Output the [x, y] coordinate of the center of the cell containing the given text.  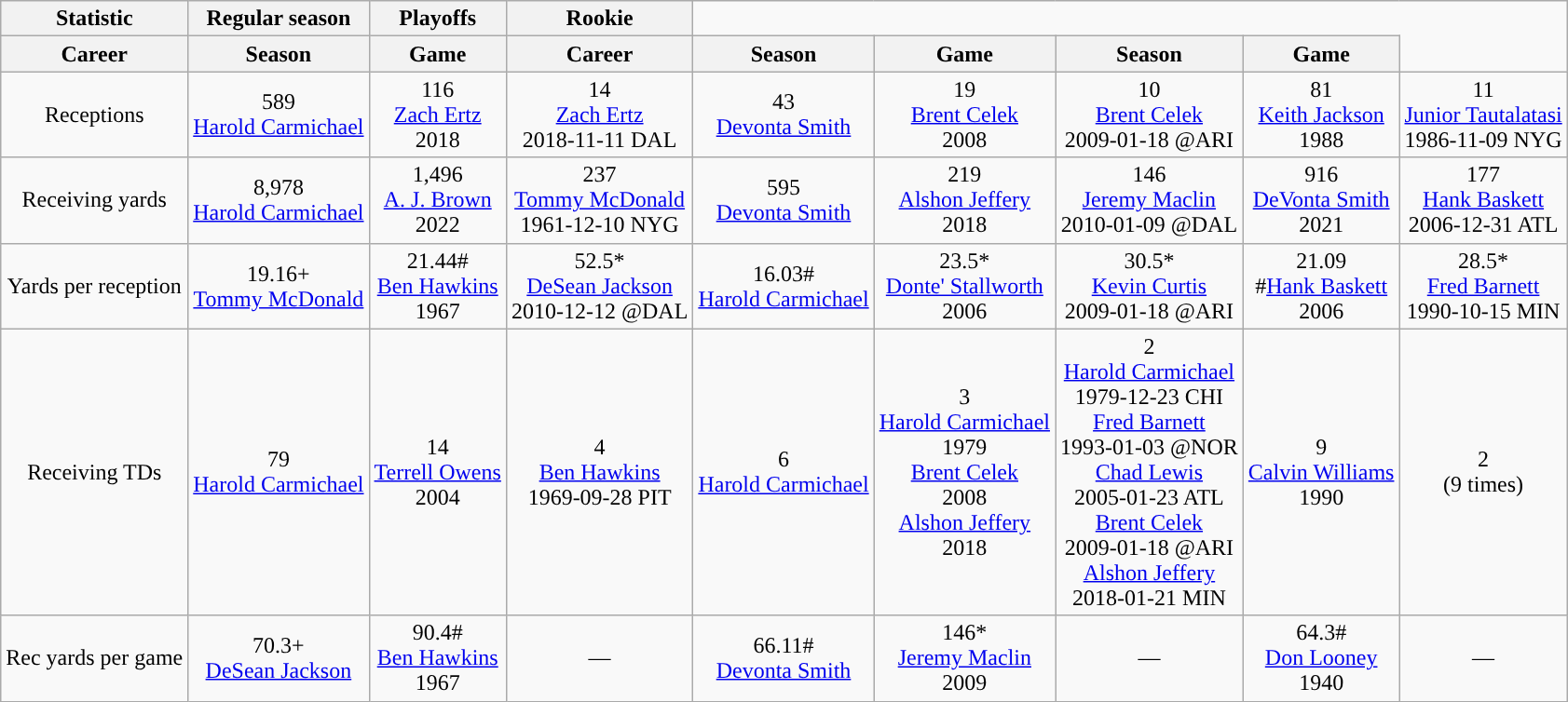
Receiving yards [95, 200]
Rookie [599, 19]
43Devonta Smith [784, 115]
21.44#Ben Hawkins1967 [438, 286]
90.4#Ben Hawkins1967 [438, 658]
28.5*Fred Barnett1990-10-15 MIN [1483, 286]
3Harold Carmichael1979Brent Celek2008Alshon Jeffery2018 [964, 472]
21.09#Hank Baskett2006 [1321, 286]
14Terrell Owens2004 [438, 472]
70.3+DeSean Jackson [279, 658]
916DeVonta Smith2021 [1321, 200]
Regular season [279, 19]
11Junior Tautalatasi1986-11-09 NYG [1483, 115]
52.5*DeSean Jackson2010-12-12 @DAL [599, 286]
Playoffs [438, 19]
9Calvin Williams1990 [1321, 472]
23.5*Donte' Stallworth2006 [964, 286]
19Brent Celek2008 [964, 115]
Statistic [95, 19]
2(9 times) [1483, 472]
4Ben Hawkins1969-09-28 PIT [599, 472]
8,978Harold Carmichael [279, 200]
14Zach Ertz2018-11-11 DAL [599, 115]
66.11#Devonta Smith [784, 658]
589Harold Carmichael [279, 115]
30.5*Kevin Curtis2009-01-18 @ARI [1149, 286]
6Harold Carmichael [784, 472]
Rec yards per game [95, 658]
146Jeremy Maclin2010-01-09 @DAL [1149, 200]
595Devonta Smith [784, 200]
81Keith Jackson1988 [1321, 115]
79Harold Carmichael [279, 472]
19.16+Tommy McDonald [279, 286]
Receiving TDs [95, 472]
2Harold Carmichael1979-12-23 CHIFred Barnett1993-01-03 @NORChad Lewis2005-01-23 ATLBrent Celek2009-01-18 @ARIAlshon Jeffery2018-01-21 MIN [1149, 472]
1,496A. J. Brown2022 [438, 200]
64.3#Don Looney1940 [1321, 658]
10Brent Celek2009-01-18 @ARI [1149, 115]
237Tommy McDonald1961-12-10 NYG [599, 200]
177Hank Baskett2006-12-31 ATL [1483, 200]
116Zach Ertz2018 [438, 115]
146*Jeremy Maclin2009 [964, 658]
Receptions [95, 115]
16.03#Harold Carmichael [784, 286]
Yards per reception [95, 286]
219Alshon Jeffery2018 [964, 200]
